Pinpoint the cell where the given text exists, returning its [x, y] midpoint coordinate. 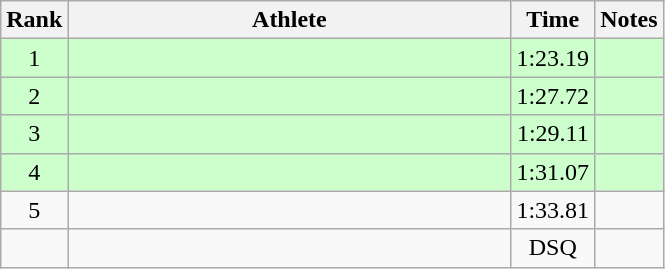
Athlete [290, 20]
1:33.81 [553, 210]
Time [553, 20]
1 [34, 58]
2 [34, 96]
1:29.11 [553, 134]
DSQ [553, 248]
1:23.19 [553, 58]
3 [34, 134]
5 [34, 210]
Notes [629, 20]
Rank [34, 20]
1:31.07 [553, 172]
4 [34, 172]
1:27.72 [553, 96]
